Find where the given text appears and provide that cell's center as [x, y] coordinate. 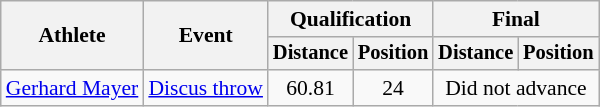
Athlete [72, 36]
Did not advance [516, 88]
Discus throw [206, 88]
Gerhard Mayer [72, 88]
24 [393, 88]
Qualification [350, 19]
60.81 [310, 88]
Event [206, 36]
Final [516, 19]
